Capture the cell that displays the provided text and extract its (X, Y) central coordinate. 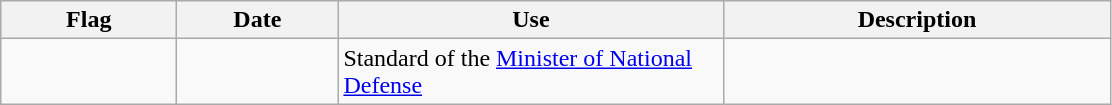
Date (258, 20)
Use (531, 20)
Standard of the Minister of National Defense (531, 72)
Flag (89, 20)
Description (917, 20)
